For the text-containing cell, return its midpoint in [x, y] coordinate format. 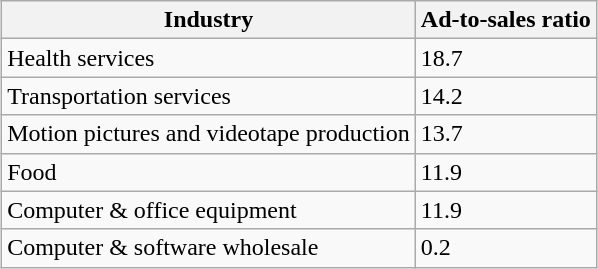
Food [209, 172]
18.7 [506, 58]
Health services [209, 58]
Industry [209, 20]
Motion pictures and videotape production [209, 134]
0.2 [506, 248]
Ad-to-sales ratio [506, 20]
Computer & software wholesale [209, 248]
13.7 [506, 134]
Transportation services [209, 96]
14.2 [506, 96]
Computer & office equipment [209, 210]
